Detect which cell encompasses the target text, then output its [X, Y] center coordinate. 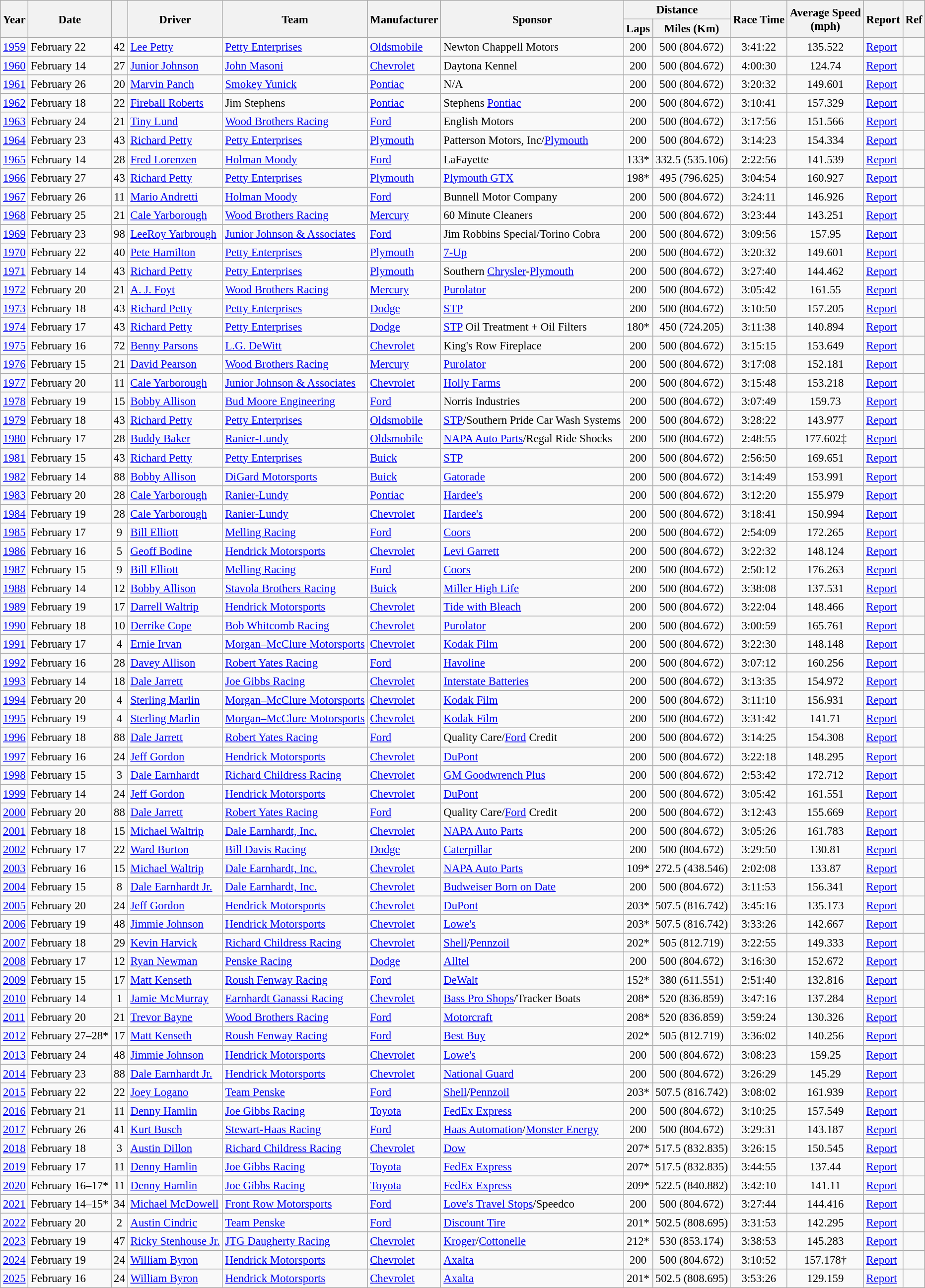
159.25 [825, 1055]
Motorcraft [532, 1017]
Ricky Stenhouse Jr. [175, 1241]
1992 [14, 663]
Austin Dillon [175, 1148]
124.74 [825, 66]
Smokey Yunick [295, 84]
Driver [175, 19]
Holly Farms [532, 383]
169.651 [825, 458]
129.159 [825, 1279]
140.256 [825, 1036]
144.462 [825, 271]
3:59:24 [759, 1017]
27 [119, 66]
February 14–15* [70, 1204]
3:04:54 [759, 178]
3:10:50 [759, 308]
159.73 [825, 402]
Year [14, 19]
522.5 (840.882) [692, 1185]
February 16–17* [70, 1185]
154.334 [825, 140]
5 [119, 551]
10 [119, 626]
3:22:18 [759, 756]
1981 [14, 458]
3:29:31 [759, 1130]
2004 [14, 887]
3:38:53 [759, 1241]
165.761 [825, 626]
3:17:56 [759, 122]
Discount Tire [532, 1223]
3:24:11 [759, 197]
1976 [14, 364]
151.566 [825, 122]
Bud Moore Engineering [295, 402]
NAPA Auto Parts/Regal Ride Shocks [532, 439]
Ernie Irvan [175, 644]
1979 [14, 420]
Norris Industries [532, 402]
3:22:04 [759, 607]
98 [119, 234]
146.926 [825, 197]
3:10:52 [759, 1260]
3:22:30 [759, 644]
3:18:41 [759, 514]
176.263 [825, 570]
Marvin Panch [175, 84]
Tide with Bleach [532, 607]
135.173 [825, 905]
Jim Robbins Special/Torino Cobra [532, 234]
156.931 [825, 700]
180* [639, 327]
Stephens Pontiac [532, 103]
150.545 [825, 1148]
157.205 [825, 308]
142.295 [825, 1223]
148.148 [825, 644]
1961 [14, 84]
Ref [914, 19]
Front Row Motorsports [295, 1204]
Dow [532, 1148]
495 (796.625) [692, 178]
3:42:10 [759, 1185]
3:10:41 [759, 103]
2:22:56 [759, 159]
Haas Automation/Monster Energy [532, 1130]
Davey Allison [175, 663]
Levi Garrett [532, 551]
2025 [14, 1279]
Lee Petty [175, 47]
160.927 [825, 178]
2009 [14, 980]
1966 [14, 178]
King's Row Fireplace [532, 346]
133.87 [825, 868]
3:13:35 [759, 681]
3:07:12 [759, 663]
141.539 [825, 159]
3:17:08 [759, 364]
A. J. Foyt [175, 290]
154.308 [825, 738]
1986 [14, 551]
530 (853.174) [692, 1241]
157.549 [825, 1111]
GM Goodwrench Plus [532, 775]
3:22:32 [759, 551]
2018 [14, 1148]
Patterson Motors, Inc/Plymouth [532, 140]
1990 [14, 626]
3:23:44 [759, 215]
3:08:02 [759, 1092]
153.649 [825, 346]
172.712 [825, 775]
Daytona Kennel [532, 66]
1983 [14, 495]
130.81 [825, 850]
145.283 [825, 1241]
Ryan Newman [175, 961]
Jim Stephens [295, 103]
Junior Johnson [175, 66]
157.95 [825, 234]
42 [119, 47]
18 [119, 681]
3:14:25 [759, 738]
3:11:10 [759, 700]
2005 [14, 905]
3:26:29 [759, 1074]
3:45:16 [759, 905]
154.972 [825, 681]
137.284 [825, 999]
1969 [14, 234]
3:31:42 [759, 719]
155.669 [825, 812]
February 27 [70, 178]
3:22:55 [759, 943]
332.5 (535.106) [692, 159]
47 [119, 1241]
3:14:23 [759, 140]
1980 [14, 439]
February 25 [70, 215]
3:38:08 [759, 588]
137.44 [825, 1167]
Budweiser Born on Date [532, 887]
February 27–28* [70, 1036]
Earnhardt Ganassi Racing [295, 999]
English Motors [532, 122]
Date [70, 19]
143.977 [825, 420]
40 [119, 253]
209* [639, 1185]
2003 [14, 868]
155.979 [825, 495]
Interstate Batteries [532, 681]
3:44:55 [759, 1167]
1988 [14, 588]
2020 [14, 1185]
141.71 [825, 719]
212* [639, 1241]
148.295 [825, 756]
David Pearson [175, 364]
Ward Burton [175, 850]
3:27:44 [759, 1204]
152.672 [825, 961]
3:10:25 [759, 1111]
L.G. DeWitt [295, 346]
Sponsor [532, 19]
2012 [14, 1036]
2007 [14, 943]
3:33:26 [759, 924]
2:02:08 [759, 868]
161.55 [825, 290]
198* [639, 178]
LeeRoy Yarbrough [175, 234]
Laps [639, 29]
7-Up [532, 253]
Love's Travel Stops/Speedco [532, 1204]
Manufacturer [404, 19]
Miles (Km) [692, 29]
Dale Earnhardt [175, 775]
3:12:20 [759, 495]
Bass Pro Shops/Tracker Boats [532, 999]
LaFayette [532, 159]
Michael McDowell [175, 1204]
JTG Daugherty Racing [295, 1241]
148.124 [825, 551]
3:00:59 [759, 626]
2017 [14, 1130]
145.29 [825, 1074]
1993 [14, 681]
172.265 [825, 533]
143.251 [825, 215]
2014 [14, 1074]
34 [119, 1204]
Geoff Bodine [175, 551]
Stewart-Haas Racing [295, 1130]
Caterpillar [532, 850]
Average Speed(mph) [825, 19]
1994 [14, 700]
140.894 [825, 327]
Bunnell Motor Company [532, 197]
152* [639, 980]
161.551 [825, 794]
160.256 [825, 663]
148.466 [825, 607]
3:16:30 [759, 961]
4:00:30 [759, 66]
National Guard [532, 1074]
135.522 [825, 47]
3:47:16 [759, 999]
3:11:53 [759, 887]
Stavola Brothers Racing [295, 588]
John Masoni [295, 66]
1967 [14, 197]
2016 [14, 1111]
157.329 [825, 103]
1959 [14, 47]
Alltel [532, 961]
1985 [14, 533]
41 [119, 1130]
156.341 [825, 887]
Race Time [759, 19]
20 [119, 84]
2015 [14, 1092]
3:07:49 [759, 402]
3:15:48 [759, 383]
380 (611.551) [692, 980]
Tiny Lund [175, 122]
DiGard Motorsports [295, 476]
Bob Whitcomb Racing [295, 626]
2006 [14, 924]
1973 [14, 308]
Gatorade [532, 476]
2022 [14, 1223]
132.816 [825, 980]
Fireball Roberts [175, 103]
February 21 [70, 1111]
177.602‡ [825, 439]
149.333 [825, 943]
2008 [14, 961]
1987 [14, 570]
2024 [14, 1260]
3:09:56 [759, 234]
109* [639, 868]
STP/Southern Pride Car Wash Systems [532, 420]
3:27:40 [759, 271]
Distance [677, 10]
N/A [532, 84]
Best Buy [532, 1036]
Buddy Baker [175, 439]
3:28:22 [759, 420]
2:51:40 [759, 980]
1989 [14, 607]
1997 [14, 756]
3:11:38 [759, 327]
2010 [14, 999]
Southern Chrysler-Plymouth [532, 271]
1962 [14, 103]
1982 [14, 476]
2:50:12 [759, 570]
157.178† [825, 1260]
Derrike Cope [175, 626]
2002 [14, 850]
133* [639, 159]
1960 [14, 66]
272.5 (438.546) [692, 868]
1964 [14, 140]
DeWalt [532, 980]
3:15:15 [759, 346]
3:31:53 [759, 1223]
3:26:15 [759, 1148]
2 [119, 1223]
1975 [14, 346]
2001 [14, 831]
Penske Racing [295, 961]
2019 [14, 1167]
3:14:49 [759, 476]
Jamie McMurray [175, 999]
1996 [14, 738]
Austin Cindric [175, 1223]
2:54:09 [759, 533]
1972 [14, 290]
130.326 [825, 1017]
153.218 [825, 383]
Miller High Life [532, 588]
3:12:43 [759, 812]
1970 [14, 253]
2000 [14, 812]
29 [119, 943]
Pete Hamilton [175, 253]
150.994 [825, 514]
2:53:42 [759, 775]
1977 [14, 383]
Trevor Bayne [175, 1017]
152.181 [825, 364]
Fred Lorenzen [175, 159]
2021 [14, 1204]
137.531 [825, 588]
3:08:23 [759, 1055]
Havoline [532, 663]
Joey Logano [175, 1092]
2023 [14, 1241]
3:36:02 [759, 1036]
STP Oil Treatment + Oil Filters [532, 327]
Mario Andretti [175, 197]
144.416 [825, 1204]
161.783 [825, 831]
1974 [14, 327]
2:48:55 [759, 439]
2013 [14, 1055]
2:56:50 [759, 458]
142.667 [825, 924]
60 Minute Cleaners [532, 215]
1999 [14, 794]
1968 [14, 215]
Team [295, 19]
3:05:26 [759, 831]
8 [119, 887]
2011 [14, 1017]
1984 [14, 514]
153.991 [825, 476]
Benny Parsons [175, 346]
141.11 [825, 1185]
161.939 [825, 1092]
3:53:26 [759, 1279]
3:29:50 [759, 850]
Newton Chappell Motors [532, 47]
1995 [14, 719]
143.187 [825, 1130]
Kevin Harvick [175, 943]
1998 [14, 775]
Kurt Busch [175, 1130]
1978 [14, 402]
3:41:22 [759, 47]
1971 [14, 271]
1 [119, 999]
Kroger/Cottonelle [532, 1241]
72 [119, 346]
Darrell Waltrip [175, 607]
1965 [14, 159]
1963 [14, 122]
450 (724.205) [692, 327]
1991 [14, 644]
Bill Davis Racing [295, 850]
Plymouth GTX [532, 178]
